Return the [X, Y] coordinate for the center point of the cell that contains the specified text.  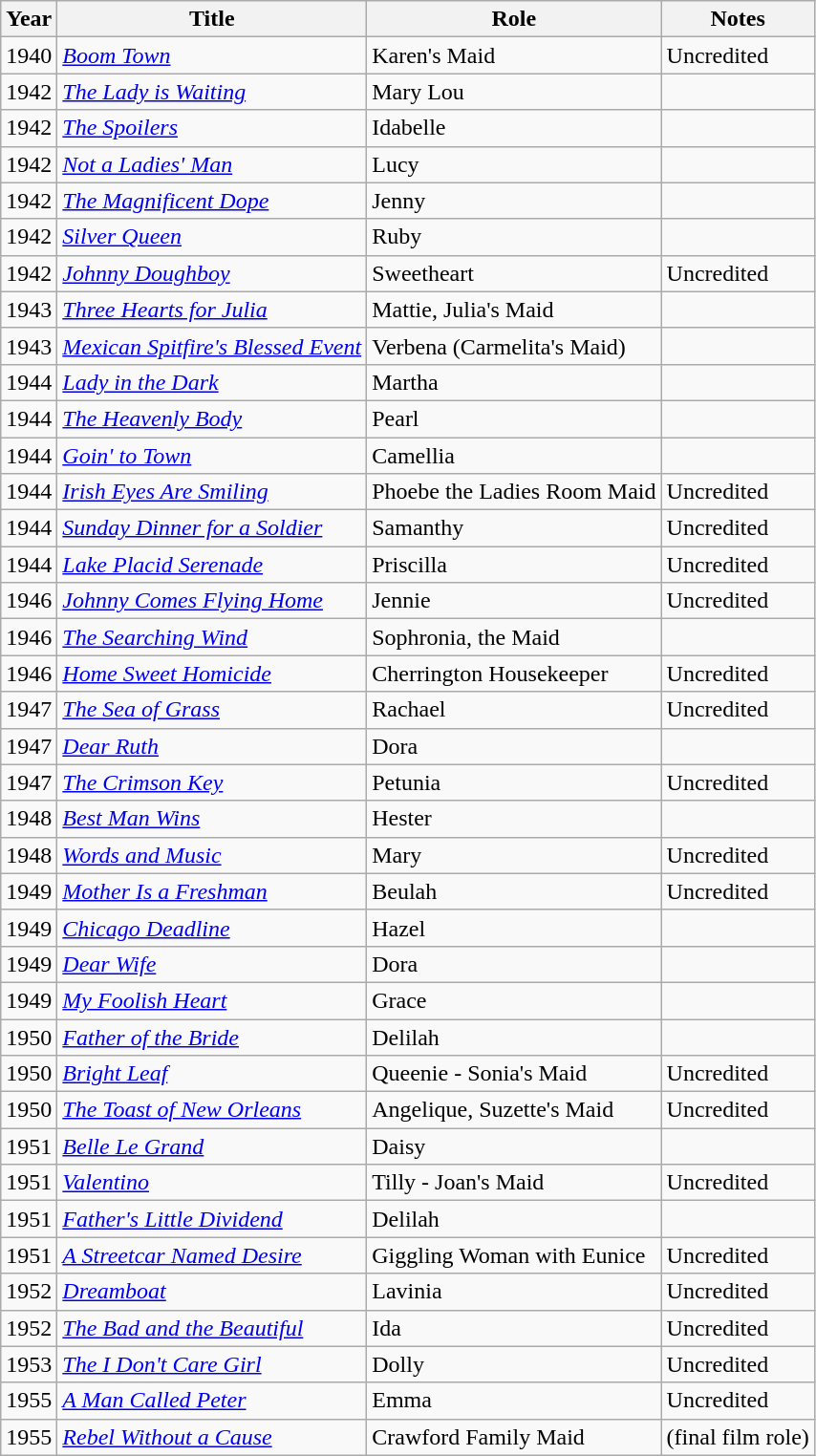
Karen's Maid [514, 55]
Rachael [514, 710]
Sweetheart [514, 273]
Boom Town [212, 55]
The Lady is Waiting [212, 92]
Irish Eyes Are Smiling [212, 492]
Mexican Spitfire's Blessed Event [212, 346]
Queenie - Sonia's Maid [514, 1074]
A Man Called Peter [212, 1401]
Belle Le Grand [212, 1146]
Idabelle [514, 128]
The Bad and the Beautiful [212, 1328]
Mary [514, 855]
Beulah [514, 891]
Dolly [514, 1364]
Johnny Doughboy [212, 273]
Mother Is a Freshman [212, 891]
Lucy [514, 164]
1940 [29, 55]
Sunday Dinner for a Soldier [212, 528]
Goin' to Town [212, 456]
Verbena (Carmelita's Maid) [514, 346]
Grace [514, 1000]
Best Man Wins [212, 819]
Lake Placid Serenade [212, 565]
Sophronia, the Maid [514, 637]
My Foolish Heart [212, 1000]
Phoebe the Ladies Room Maid [514, 492]
1953 [29, 1364]
(final film role) [738, 1437]
The Sea of Grass [212, 710]
Bright Leaf [212, 1074]
Samanthy [514, 528]
Jennie [514, 601]
The Magnificent Dope [212, 201]
Not a Ladies' Man [212, 164]
Dear Ruth [212, 746]
Giggling Woman with Eunice [514, 1255]
The Heavenly Body [212, 418]
Martha [514, 382]
Emma [514, 1401]
Camellia [514, 456]
Ruby [514, 237]
Tilly - Joan's Maid [514, 1183]
Father of the Bride [212, 1037]
The I Don't Care Girl [212, 1364]
Role [514, 19]
Petunia [514, 782]
Lavinia [514, 1292]
Silver Queen [212, 237]
Priscilla [514, 565]
Rebel Without a Cause [212, 1437]
Crawford Family Maid [514, 1437]
Home Sweet Homicide [212, 674]
Daisy [514, 1146]
The Crimson Key [212, 782]
Hester [514, 819]
Ida [514, 1328]
Angelique, Suzette's Maid [514, 1110]
Mary Lou [514, 92]
Lady in the Dark [212, 382]
Hazel [514, 928]
Dreamboat [212, 1292]
A Streetcar Named Desire [212, 1255]
The Toast of New Orleans [212, 1110]
Pearl [514, 418]
The Spoilers [212, 128]
Valentino [212, 1183]
Year [29, 19]
Chicago Deadline [212, 928]
Dear Wife [212, 964]
Johnny Comes Flying Home [212, 601]
Notes [738, 19]
Cherrington Housekeeper [514, 674]
Jenny [514, 201]
Father's Little Dividend [212, 1219]
Title [212, 19]
Three Hearts for Julia [212, 310]
Mattie, Julia's Maid [514, 310]
Words and Music [212, 855]
The Searching Wind [212, 637]
